Determine the (x, y) coordinate at the center of the cell enclosing the given text.  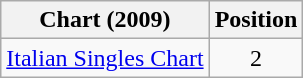
2 (256, 58)
Position (256, 20)
Italian Singles Chart (105, 58)
Chart (2009) (105, 20)
